For the text-containing cell, return its midpoint in [x, y] coordinate format. 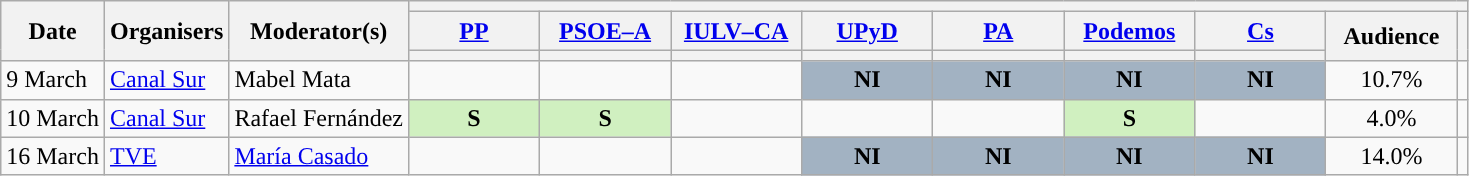
PP [474, 31]
Mabel Mata [319, 80]
16 March [53, 156]
Rafael Fernández [319, 118]
14.0% [1392, 156]
TVE [166, 156]
Moderator(s) [319, 31]
IULV–CA [736, 31]
PSOE–A [606, 31]
Cs [1260, 31]
Audience [1392, 36]
UPyD [868, 31]
Podemos [1130, 31]
4.0% [1392, 118]
10.7% [1392, 80]
Organisers [166, 31]
PA [998, 31]
9 March [53, 80]
10 March [53, 118]
María Casado [319, 156]
Date [53, 31]
